Capture the cell that displays the provided text and extract its [X, Y] central coordinate. 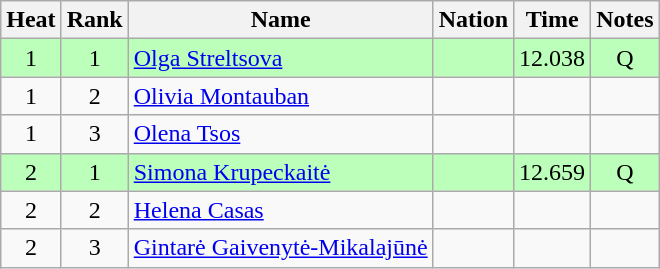
12.659 [552, 172]
Olena Tsos [280, 134]
Gintarė Gaivenytė-Mikalajūnė [280, 248]
Olivia Montauban [280, 96]
12.038 [552, 58]
Notes [625, 20]
Simona Krupeckaitė [280, 172]
Nation [473, 20]
Helena Casas [280, 210]
Heat [31, 20]
Name [280, 20]
Rank [94, 20]
Time [552, 20]
Olga Streltsova [280, 58]
